Pinpoint the cell where the given text exists, returning its [X, Y] midpoint coordinate. 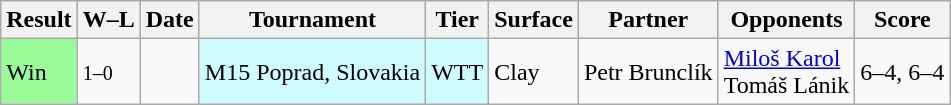
Miloš Karol Tomáš Lánik [786, 72]
Tier [458, 20]
Tournament [312, 20]
Opponents [786, 20]
Partner [648, 20]
Petr Brunclík [648, 72]
W–L [108, 20]
Result [39, 20]
Surface [534, 20]
WTT [458, 72]
Win [39, 72]
Clay [534, 72]
6–4, 6–4 [902, 72]
Score [902, 20]
Date [170, 20]
M15 Poprad, Slovakia [312, 72]
1–0 [108, 72]
